Search for the cell housing the specified text and yield its (x, y) center coordinate. 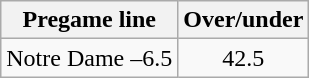
Over/under (244, 20)
Notre Dame –6.5 (90, 58)
Pregame line (90, 20)
42.5 (244, 58)
